Determine the [x, y] coordinate at the center of the cell enclosing the given text.  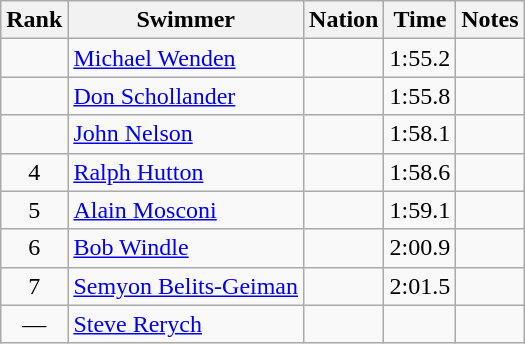
2:01.5 [420, 286]
5 [34, 210]
John Nelson [186, 134]
1:55.2 [420, 58]
1:55.8 [420, 96]
Time [420, 20]
Michael Wenden [186, 58]
Ralph Hutton [186, 172]
Rank [34, 20]
6 [34, 248]
Don Schollander [186, 96]
4 [34, 172]
7 [34, 286]
2:00.9 [420, 248]
Steve Rerych [186, 324]
1:58.6 [420, 172]
Notes [490, 20]
Nation [344, 20]
— [34, 324]
Bob Windle [186, 248]
1:59.1 [420, 210]
Semyon Belits-Geiman [186, 286]
Alain Mosconi [186, 210]
Swimmer [186, 20]
1:58.1 [420, 134]
